For the text-containing cell, return its midpoint in (X, Y) coordinate format. 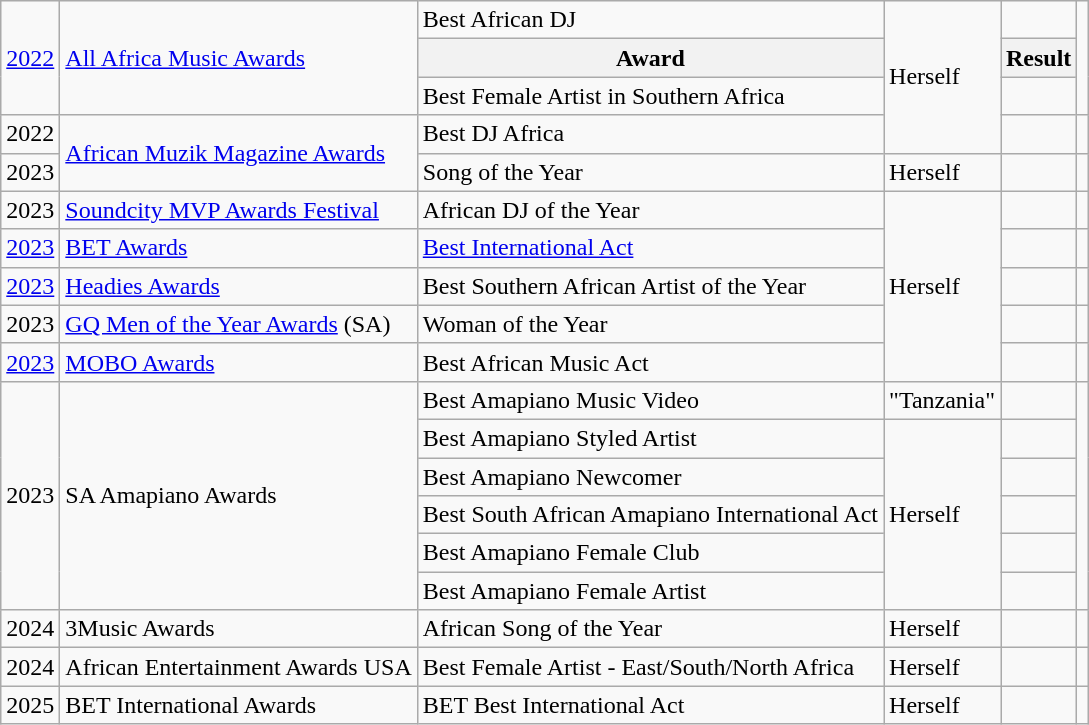
Soundcity MVP Awards Festival (238, 210)
BET Awards (238, 248)
Woman of the Year (650, 324)
Award (650, 58)
Best DJ Africa (650, 134)
MOBO Awards (238, 362)
Best Amapiano Music Video (650, 400)
Result (1038, 58)
Best African Music Act (650, 362)
Best International Act (650, 248)
3Music Awards (238, 629)
"Tanzania" (942, 400)
Best South African Amapiano International Act (650, 515)
African DJ of the Year (650, 210)
African Song of the Year (650, 629)
Best Amapiano Female Artist (650, 591)
Best Southern African Artist of the Year (650, 286)
BET International Awards (238, 705)
Best African DJ (650, 20)
African Muzik Magazine Awards (238, 153)
Best Female Artist - East/South/North Africa (650, 667)
African Entertainment Awards USA (238, 667)
Best Amapiano Styled Artist (650, 438)
Headies Awards (238, 286)
Song of the Year (650, 172)
Best Amapiano Newcomer (650, 477)
GQ Men of the Year Awards (SA) (238, 324)
Best Amapiano Female Club (650, 553)
2025 (30, 705)
All Africa Music Awards (238, 58)
SA Amapiano Awards (238, 495)
BET Best International Act (650, 705)
Best Female Artist in Southern Africa (650, 96)
